From the cell containing the given text, extract its center point as [x, y] coordinate. 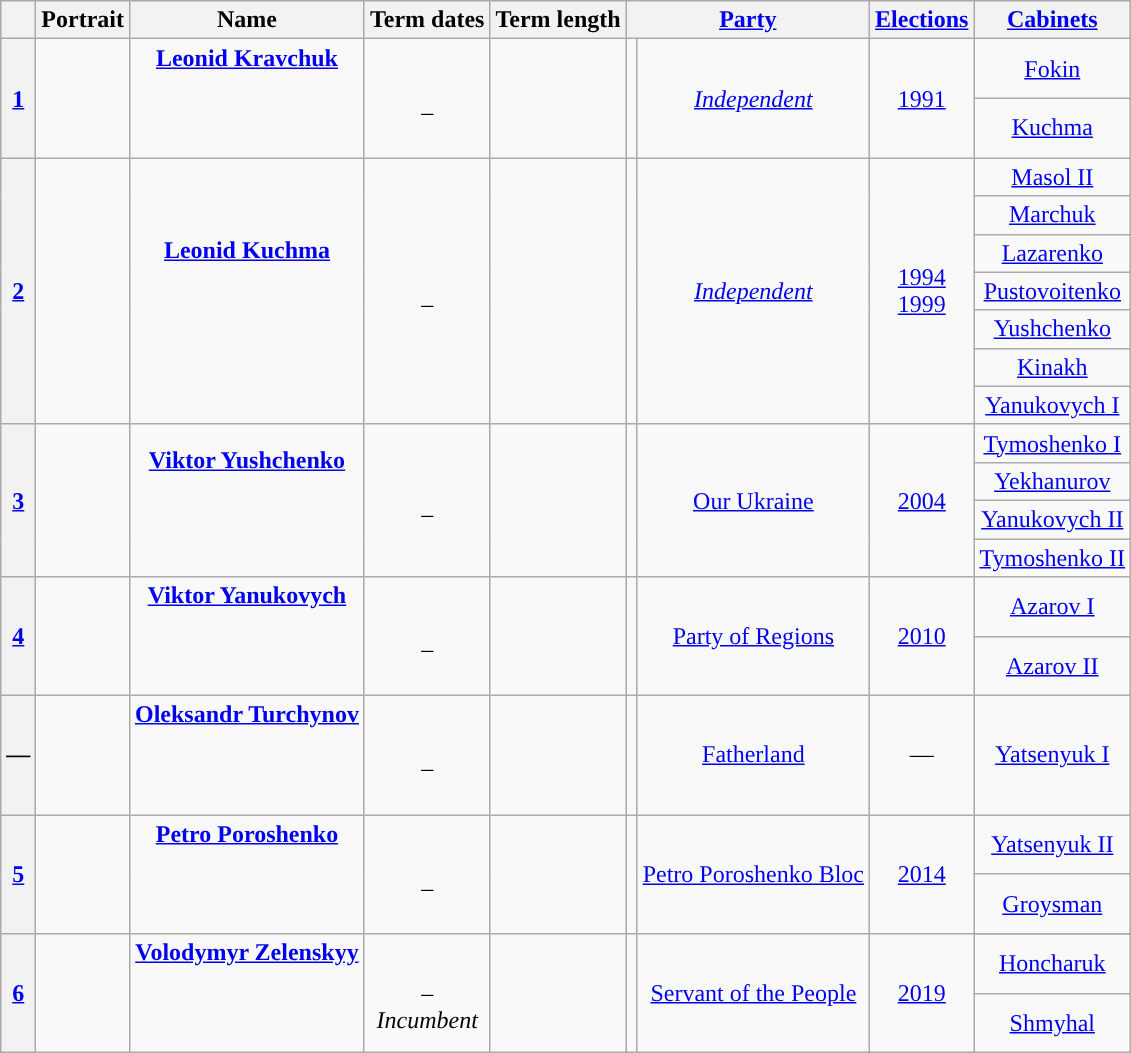
Yushchenko [1052, 329]
Leonid Kuchma [246, 291]
–Incumbent [427, 994]
19941999 [922, 291]
2014 [922, 874]
Viktor Yushchenko [246, 500]
Petro Poroshenko [246, 874]
Yekhanurov [1052, 481]
Volodymyr Zelenskyy [246, 994]
Kinakh [1052, 367]
Groysman [1052, 904]
Yatsenyuk II [1052, 845]
Cabinets [1052, 20]
Viktor Yanukovych [246, 636]
Name [246, 20]
1991 [922, 98]
Honcharuk [1052, 964]
Servant of the People [753, 994]
6 [18, 994]
Tymoshenko II [1052, 557]
Portrait [83, 20]
2 [18, 291]
Marchuk [1052, 215]
Leonid Kravchuk [246, 98]
Kuchma [1052, 128]
2004 [922, 500]
Term length [558, 20]
Tymoshenko I [1052, 443]
Petro Poroshenko Bloc [753, 874]
Lazarenko [1052, 253]
Azarov I [1052, 607]
Party [748, 20]
Term dates [427, 20]
Oleksandr Turchynov [246, 756]
Fokin [1052, 69]
Shmyhal [1052, 1023]
1 [18, 98]
Elections [922, 20]
Yanukovych I [1052, 405]
Our Ukraine [753, 500]
4 [18, 636]
2010 [922, 636]
Party of Regions [753, 636]
5 [18, 874]
3 [18, 500]
Yatsenyuk I [1052, 756]
Fatherland [753, 756]
Yanukovych II [1052, 519]
Pustovoitenko [1052, 291]
2019 [922, 994]
Azarov II [1052, 666]
Masol II [1052, 177]
